Provide the (X, Y) coordinate of the cell's center where the given text is located.  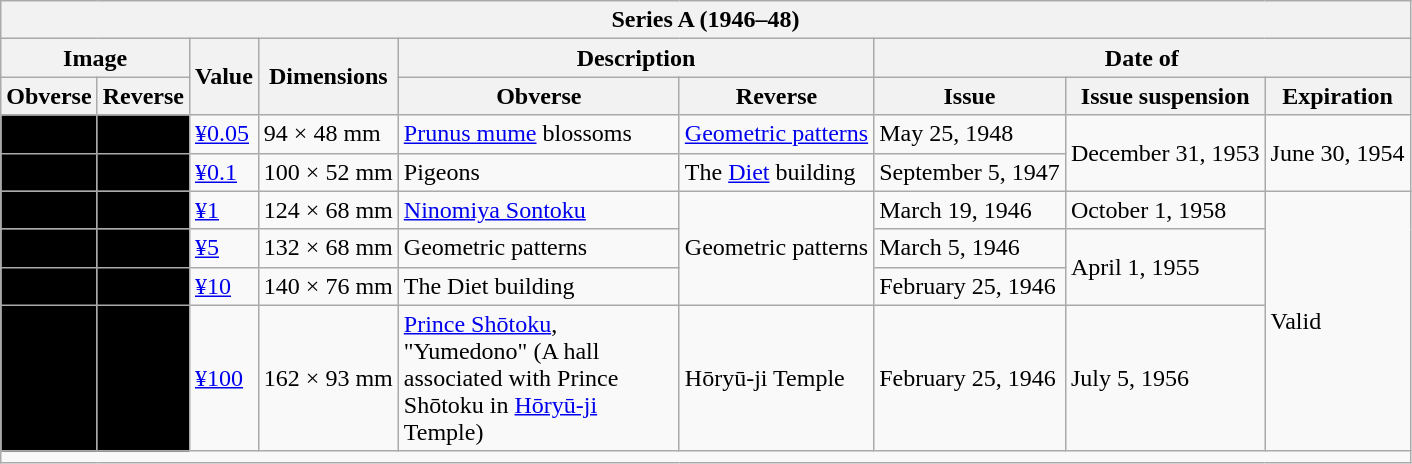
100 × 52 mm (328, 172)
Valid (1338, 321)
March 19, 1946 (970, 210)
May 25, 1948 (970, 134)
March 5, 1946 (970, 248)
¥5 (224, 248)
Hōryū-ji Temple (776, 378)
¥0.05 (224, 134)
Expiration (1338, 96)
Prunus mume blossoms (538, 134)
Issue (970, 96)
Pigeons (538, 172)
Ninomiya Sontoku (538, 210)
July 5, 1956 (1165, 378)
¥10 (224, 286)
Date of (1142, 58)
¥0.1 (224, 172)
June 30, 1954 (1338, 153)
Image (96, 58)
October 1, 1958 (1165, 210)
162 × 93 mm (328, 378)
December 31, 1953 (1165, 153)
Value (224, 77)
Prince Shōtoku, "Yumedono" (A hall associated with Prince Shōtoku in Hōryū-ji Temple) (538, 378)
Dimensions (328, 77)
Issue suspension (1165, 96)
124 × 68 mm (328, 210)
140 × 76 mm (328, 286)
Series A (1946–48) (706, 20)
¥100 (224, 378)
Description (636, 58)
132 × 68 mm (328, 248)
September 5, 1947 (970, 172)
94 × 48 mm (328, 134)
¥1 (224, 210)
April 1, 1955 (1165, 267)
